Search for the cell housing the specified text and yield its (X, Y) center coordinate. 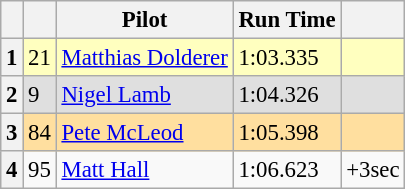
1 (12, 58)
Run Time (287, 20)
2 (12, 95)
+3sec (373, 170)
21 (40, 58)
84 (40, 133)
3 (12, 133)
95 (40, 170)
Pete McLeod (144, 133)
Matt Hall (144, 170)
Pilot (144, 20)
1:04.326 (287, 95)
1:05.398 (287, 133)
Nigel Lamb (144, 95)
Matthias Dolderer (144, 58)
1:03.335 (287, 58)
1:06.623 (287, 170)
4 (12, 170)
9 (40, 95)
